From the cell containing the given text, extract its center point as [X, Y] coordinate. 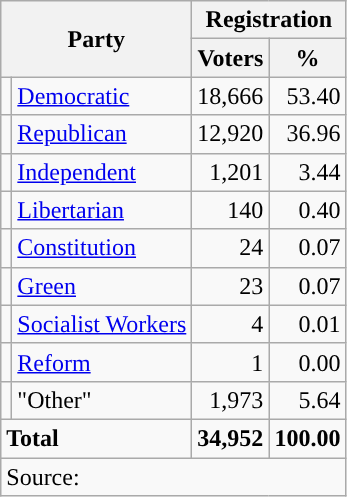
% [308, 58]
Source: [174, 477]
0.00 [308, 362]
"Other" [102, 400]
5.64 [308, 400]
1,973 [230, 400]
36.96 [308, 134]
140 [230, 210]
Total [96, 438]
Reform [102, 362]
24 [230, 248]
100.00 [308, 438]
4 [230, 324]
1 [230, 362]
Party [96, 39]
Registration [269, 20]
53.40 [308, 96]
3.44 [308, 172]
Voters [230, 58]
1,201 [230, 172]
Independent [102, 172]
0.01 [308, 324]
18,666 [230, 96]
Libertarian [102, 210]
34,952 [230, 438]
Democratic [102, 96]
Constitution [102, 248]
23 [230, 286]
Green [102, 286]
Republican [102, 134]
Socialist Workers [102, 324]
12,920 [230, 134]
0.40 [308, 210]
